Search for the cell housing the specified text and yield its [X, Y] center coordinate. 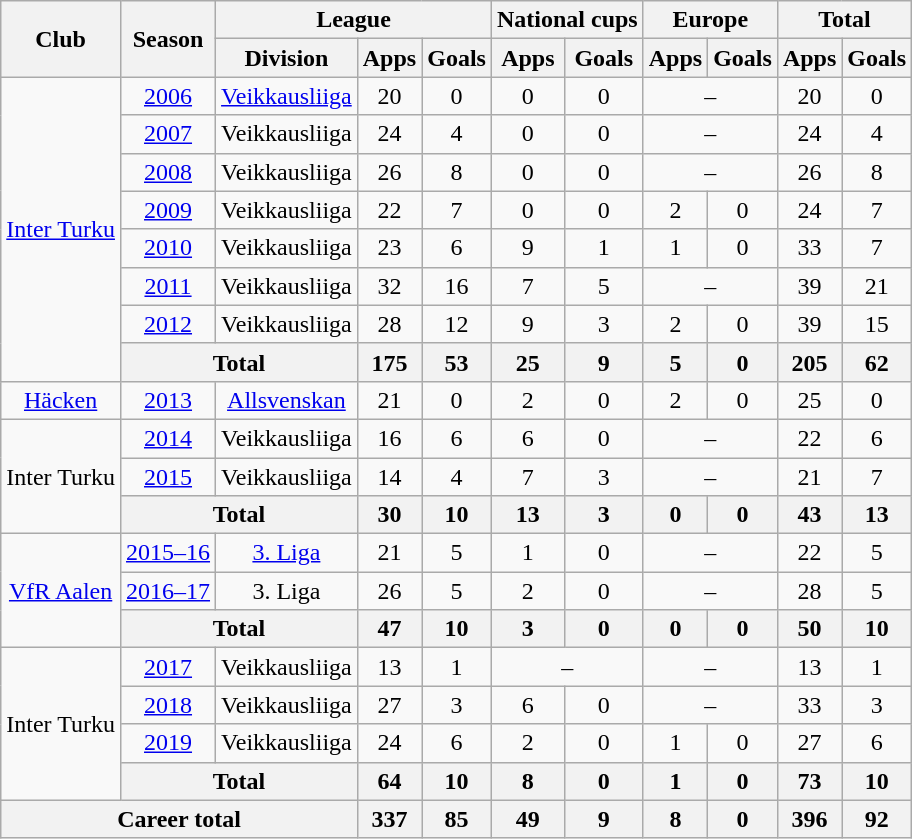
2013 [168, 400]
2016–17 [168, 591]
205 [809, 362]
2019 [168, 743]
2007 [168, 134]
2006 [168, 96]
Season [168, 39]
Division [287, 58]
14 [389, 477]
53 [457, 362]
National cups [567, 20]
2017 [168, 667]
Allsvenskan [287, 400]
Europe [710, 20]
30 [389, 515]
32 [389, 286]
2008 [168, 172]
2012 [168, 324]
Häcken [61, 400]
85 [457, 819]
2015–16 [168, 553]
62 [877, 362]
12 [457, 324]
2015 [168, 477]
Club [61, 39]
VfR Aalen [61, 591]
2014 [168, 438]
73 [809, 781]
2011 [168, 286]
47 [389, 629]
49 [528, 819]
337 [389, 819]
League [354, 20]
64 [389, 781]
175 [389, 362]
2010 [168, 248]
2018 [168, 705]
50 [809, 629]
92 [877, 819]
15 [877, 324]
Career total [180, 819]
396 [809, 819]
43 [809, 515]
23 [389, 248]
2009 [168, 210]
